Return (x, y) of the center of cell containing provided text 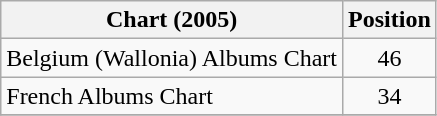
Belgium (Wallonia) Albums Chart (172, 58)
46 (390, 58)
34 (390, 96)
Chart (2005) (172, 20)
French Albums Chart (172, 96)
Position (390, 20)
